Scan for the cell matching the given text and deliver its [x, y] coordinate at center. 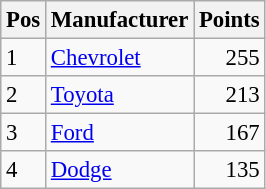
4 [24, 170]
255 [230, 58]
167 [230, 133]
135 [230, 170]
Dodge [120, 170]
3 [24, 133]
Points [230, 20]
Ford [120, 133]
Chevrolet [120, 58]
1 [24, 58]
213 [230, 95]
Manufacturer [120, 20]
Pos [24, 20]
2 [24, 95]
Toyota [120, 95]
